Find where the given text appears and provide that cell's center as (X, Y) coordinate. 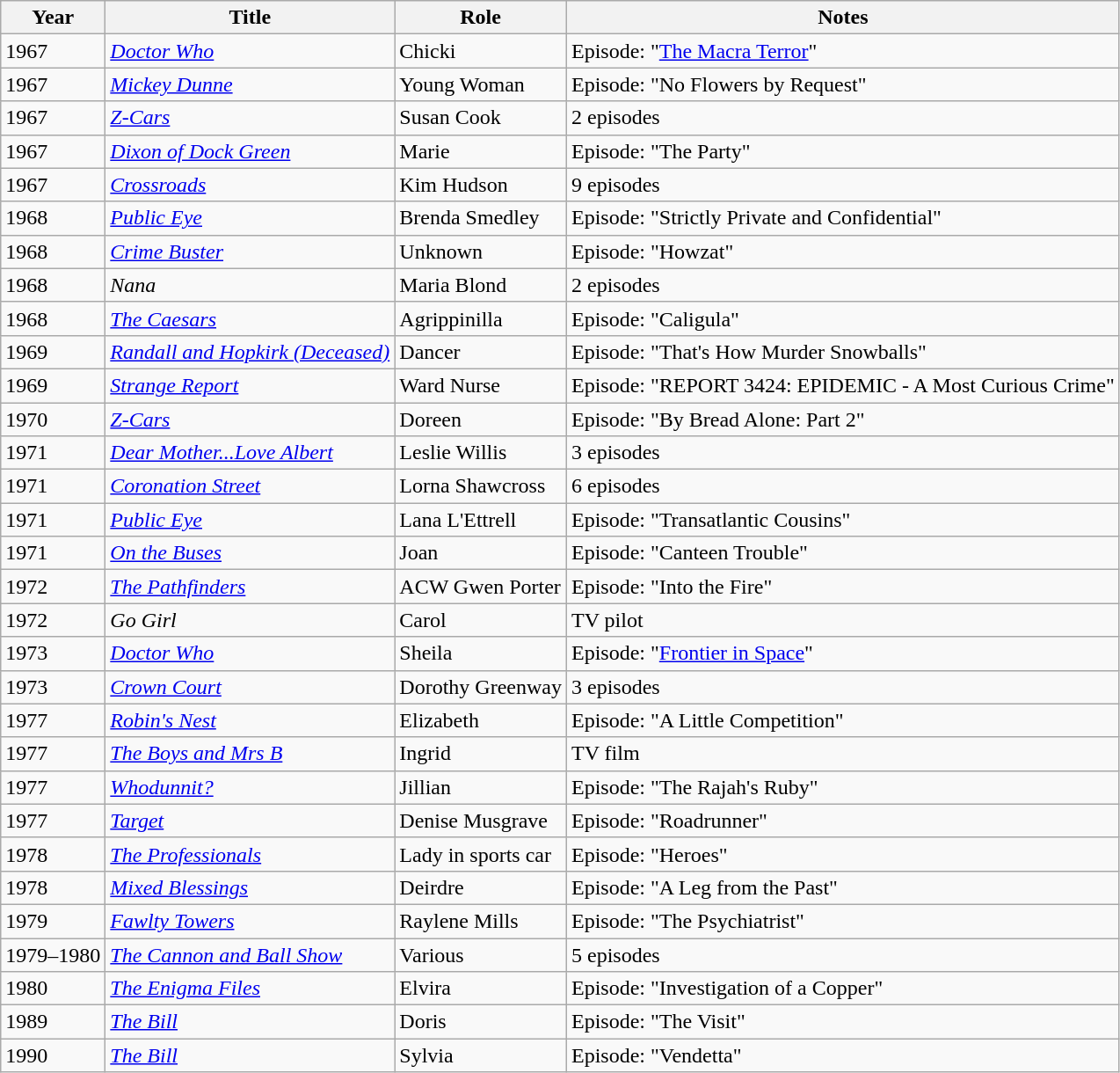
Agrippinilla (481, 318)
Mickey Dunne (250, 84)
Episode: "By Bread Alone: Part 2" (842, 420)
The Boys and Mrs B (250, 754)
Ingrid (481, 754)
Coronation Street (250, 486)
Doreen (481, 420)
Lady in sports car (481, 854)
6 episodes (842, 486)
Unknown (481, 252)
Episode: "The Visit" (842, 1022)
Episode: "Frontier in Space" (842, 653)
Episode: "Investigation of a Copper" (842, 989)
Jillian (481, 787)
The Enigma Files (250, 989)
Strange Report (250, 385)
Episode: "A Leg from the Past" (842, 887)
Episode: "The Party" (842, 151)
Mixed Blessings (250, 887)
Marie (481, 151)
1979 (53, 921)
Episode: "No Flowers by Request" (842, 84)
Crime Buster (250, 252)
Young Woman (481, 84)
Episode: "Howzat" (842, 252)
Lorna Shawcross (481, 486)
Raylene Mills (481, 921)
Episode: "Vendetta" (842, 1055)
Nana (250, 285)
1990 (53, 1055)
The Pathfinders (250, 587)
Doris (481, 1022)
Deirdre (481, 887)
Dancer (481, 352)
ACW Gwen Porter (481, 587)
Dorothy Greenway (481, 687)
1989 (53, 1022)
Episode: "Roadrunner" (842, 821)
TV film (842, 754)
The Cannon and Ball Show (250, 954)
TV pilot (842, 620)
Denise Musgrave (481, 821)
Leslie Willis (481, 453)
9 episodes (842, 185)
1980 (53, 989)
Kim Hudson (481, 185)
Episode: "The Psychiatrist" (842, 921)
Whodunnit? (250, 787)
Crown Court (250, 687)
Dixon of Dock Green (250, 151)
Fawlty Towers (250, 921)
Lana L'Ettrell (481, 520)
On the Buses (250, 553)
Joan (481, 553)
Role (481, 18)
Episode: "The Rajah's Ruby" (842, 787)
Sheila (481, 653)
Sylvia (481, 1055)
Carol (481, 620)
Chicki (481, 51)
Ward Nurse (481, 385)
5 episodes (842, 954)
Randall and Hopkirk (Deceased) (250, 352)
Episode: "Into the Fire" (842, 587)
1979–1980 (53, 954)
Title (250, 18)
Crossroads (250, 185)
Episode: "Transatlantic Cousins" (842, 520)
Brenda Smedley (481, 218)
Dear Mother...Love Albert (250, 453)
Episode: "A Little Competition" (842, 720)
Target (250, 821)
Episode: "Caligula" (842, 318)
Episode: "That's How Murder Snowballs" (842, 352)
Elvira (481, 989)
Robin's Nest (250, 720)
Episode: "Heroes" (842, 854)
The Caesars (250, 318)
Year (53, 18)
Maria Blond (481, 285)
Go Girl (250, 620)
Elizabeth (481, 720)
Episode: "Strictly Private and Confidential" (842, 218)
Notes (842, 18)
Episode: "The Macra Terror" (842, 51)
Various (481, 954)
The Professionals (250, 854)
Episode: "REPORT 3424: EPIDEMIC - A Most Curious Crime" (842, 385)
1970 (53, 420)
Susan Cook (481, 118)
Episode: "Canteen Trouble" (842, 553)
